Output the [X, Y] coordinate of the center of the cell containing the given text.  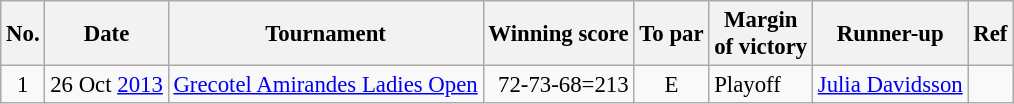
72-73-68=213 [558, 85]
Tournament [326, 34]
To par [672, 34]
1 [23, 85]
Julia Davidsson [890, 85]
26 Oct 2013 [106, 85]
Runner-up [890, 34]
Ref [990, 34]
Date [106, 34]
Marginof victory [761, 34]
E [672, 85]
Grecotel Amirandes Ladies Open [326, 85]
No. [23, 34]
Winning score [558, 34]
Playoff [761, 85]
